Determine the [X, Y] coordinate at the center of the cell enclosing the given text.  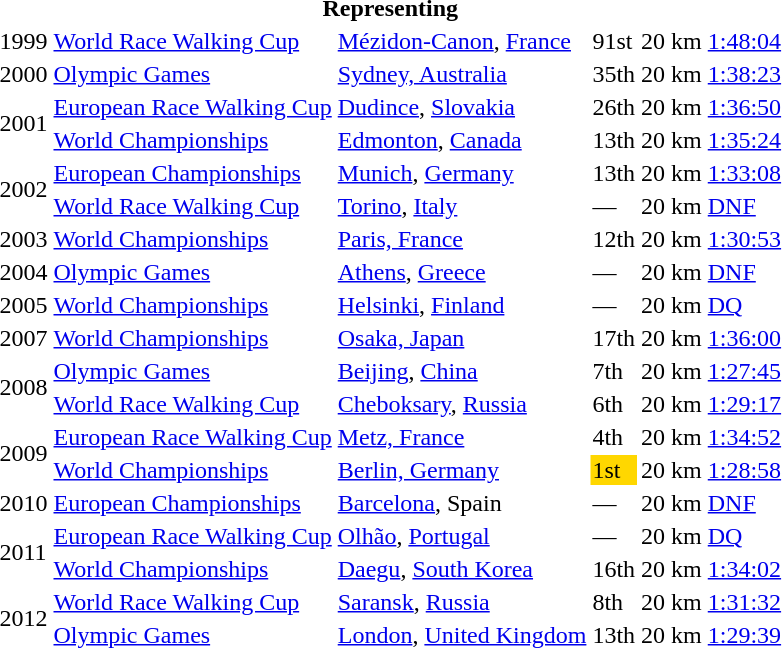
4th [614, 437]
8th [614, 602]
Berlin, Germany [462, 470]
1:34:52 [744, 437]
1st [614, 470]
35th [614, 74]
Mézidon-Canon, France [462, 41]
Paris, France [462, 239]
1:29:17 [744, 404]
Daegu, South Korea [462, 569]
Osaka, Japan [462, 338]
7th [614, 371]
Beijing, China [462, 371]
Barcelona, Spain [462, 503]
1:33:08 [744, 173]
1:30:53 [744, 239]
1:34:02 [744, 569]
Sydney, Australia [462, 74]
1:27:45 [744, 371]
Torino, Italy [462, 206]
17th [614, 338]
1:35:24 [744, 140]
Saransk, Russia [462, 602]
Athens, Greece [462, 272]
Dudince, Slovakia [462, 107]
1:36:50 [744, 107]
Helsinki, Finland [462, 305]
Metz, France [462, 437]
Cheboksary, Russia [462, 404]
1:28:58 [744, 470]
16th [614, 569]
1:31:32 [744, 602]
Munich, Germany [462, 173]
12th [614, 239]
1:38:23 [744, 74]
Olhão, Portugal [462, 536]
Edmonton, Canada [462, 140]
91st [614, 41]
26th [614, 107]
6th [614, 404]
1:48:04 [744, 41]
1:36:00 [744, 338]
